Search for the cell housing the specified text and yield its [x, y] center coordinate. 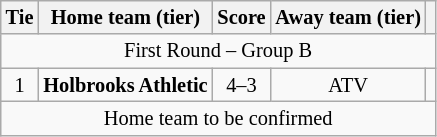
Score [241, 17]
Home team (tier) [125, 17]
Away team (tier) [348, 17]
Tie [20, 17]
Home team to be confirmed [218, 118]
Holbrooks Athletic [125, 85]
4–3 [241, 85]
ATV [348, 85]
First Round – Group B [218, 51]
1 [20, 85]
